Output the (X, Y) coordinate of the center of the cell containing the given text.  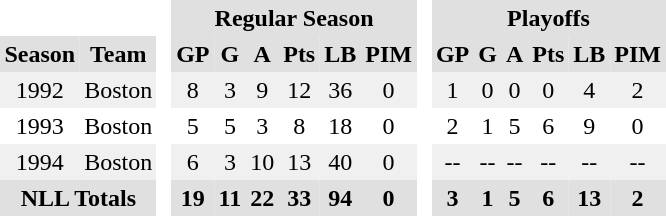
Team (118, 54)
4 (590, 90)
33 (300, 198)
Season (40, 54)
1992 (40, 90)
19 (193, 198)
11 (230, 198)
40 (340, 162)
18 (340, 126)
12 (300, 90)
1994 (40, 162)
22 (262, 198)
Regular Season (294, 18)
1993 (40, 126)
94 (340, 198)
10 (262, 162)
36 (340, 90)
NLL Totals (78, 198)
Playoffs (548, 18)
